Search for the cell housing the specified text and yield its (X, Y) center coordinate. 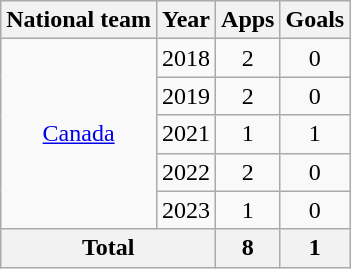
2022 (186, 172)
2018 (186, 58)
2021 (186, 134)
8 (248, 248)
2023 (186, 210)
Canada (79, 134)
Goals (315, 20)
National team (79, 20)
Year (186, 20)
2019 (186, 96)
Total (108, 248)
Apps (248, 20)
